Determine the [x, y] coordinate at the center of the cell enclosing the given text.  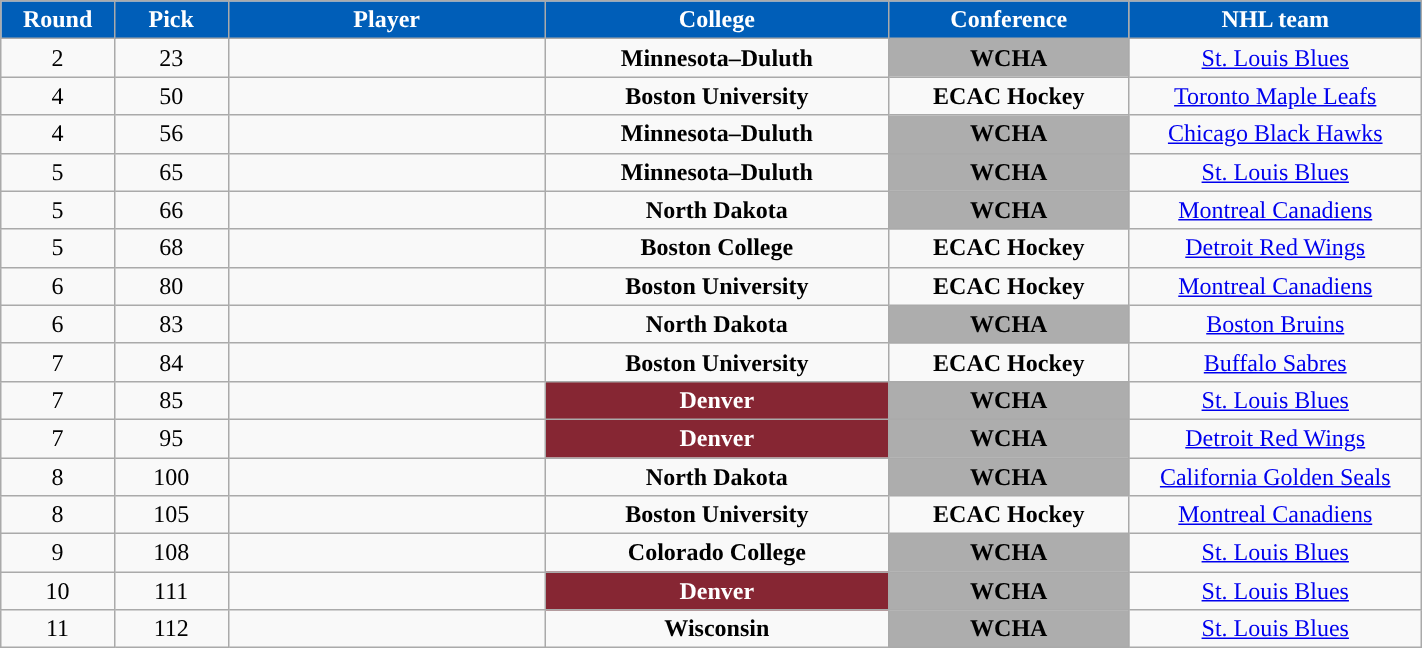
83 [171, 324]
Wisconsin [716, 629]
11 [58, 629]
23 [171, 58]
112 [171, 629]
95 [171, 438]
Player [386, 20]
Chicago Black Hawks [1275, 134]
105 [171, 515]
California Golden Seals [1275, 477]
Round [58, 20]
Toronto Maple Leafs [1275, 96]
50 [171, 96]
65 [171, 172]
Conference [1008, 20]
100 [171, 477]
111 [171, 591]
Colorado College [716, 553]
Pick [171, 20]
108 [171, 553]
Boston College [716, 248]
85 [171, 400]
Buffalo Sabres [1275, 362]
10 [58, 591]
NHL team [1275, 20]
84 [171, 362]
2 [58, 58]
66 [171, 210]
56 [171, 134]
80 [171, 286]
9 [58, 553]
Boston Bruins [1275, 324]
College [716, 20]
68 [171, 248]
